Determine the [x, y] coordinate at the center of the cell enclosing the given text.  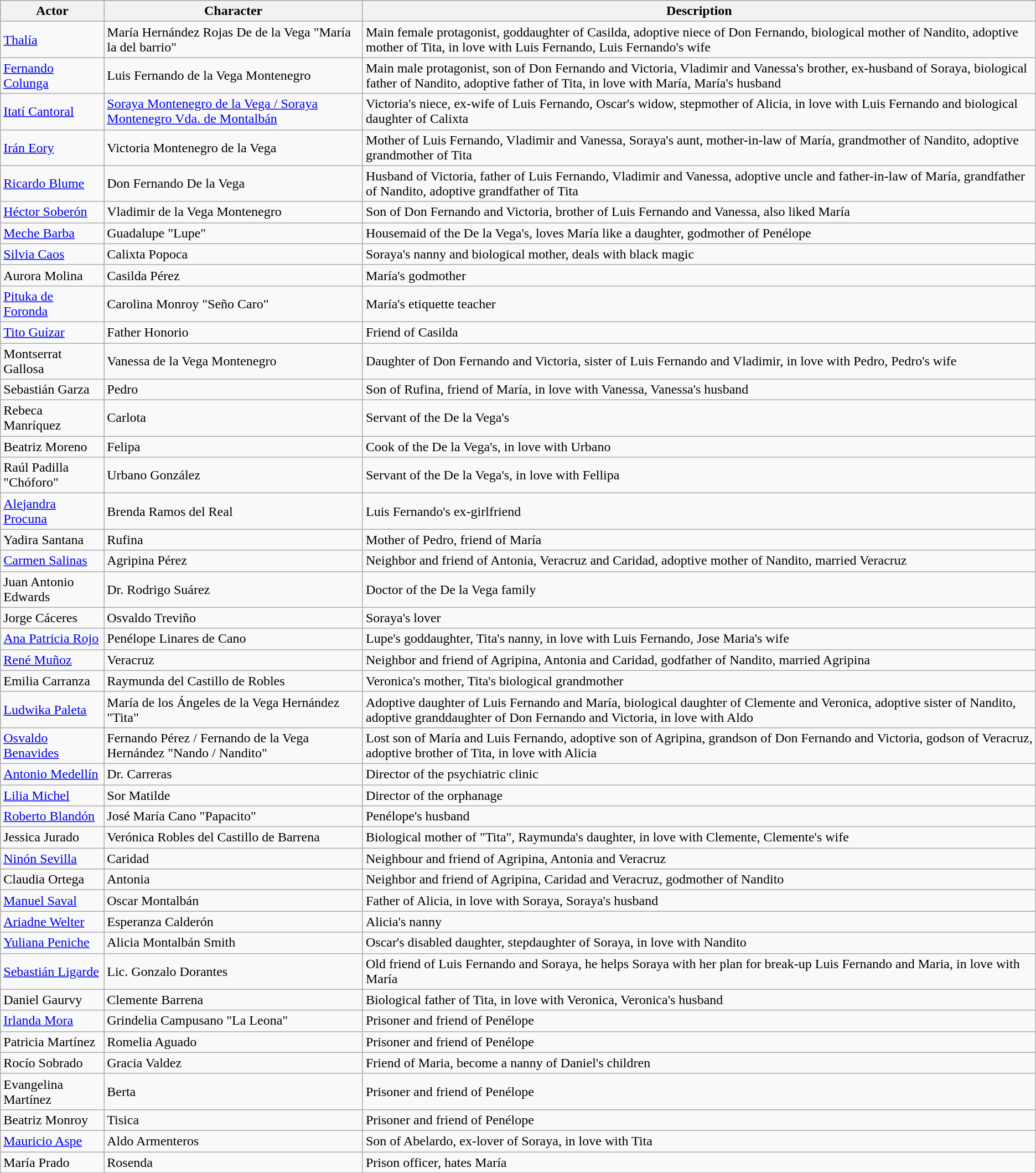
Actor [52, 11]
Luis Fernando's ex-girlfriend [699, 511]
Penélope's husband [699, 817]
Clemente Barrena [234, 1000]
Sebastián Garza [52, 390]
Servant of the De la Vega's [699, 418]
Description [699, 11]
Neighbor and friend of Antonia, Veracruz and Caridad, adoptive mother of Nandito, married Veracruz [699, 561]
Manuel Saval [52, 901]
Esperanza Calderón [234, 922]
Ana Patricia Rojo [52, 639]
Alicia's nanny [699, 922]
Soraya Montenegro de la Vega / Soraya Montenegro Vda. de Montalbán [234, 112]
Casilda Pérez [234, 275]
Grindelia Campusano "La Leona" [234, 1021]
Rosenda [234, 1162]
Father Honorio [234, 332]
Gracia Valdez [234, 1063]
Alejandra Procuna [52, 511]
Osvaldo Benavides [52, 745]
Evangelina Martínez [52, 1092]
Aldo Armenteros [234, 1141]
María's etiquette teacher [699, 303]
Rebeca Manríquez [52, 418]
Neighbour and friend of Agripina, Antonia and Veracruz [699, 859]
Dr. Carreras [234, 774]
Victoria's niece, ex-wife of Luis Fernando, Oscar's widow, stepmother of Alicia, in love with Luis Fernando and biological daughter of Calixta [699, 112]
Lilia Michel [52, 795]
Aurora Molina [52, 275]
Lic. Gonzalo Dorantes [234, 971]
Carmen Salinas [52, 561]
Son of Don Fernando and Victoria, brother of Luis Fernando and Vanessa, also liked María [699, 212]
Pedro [234, 390]
Character [234, 11]
Oscar Montalbán [234, 901]
Veracruz [234, 660]
Cook of the De la Vega's, in love with Urbano [699, 447]
Roberto Blandón [52, 817]
Ariadne Welter [52, 922]
Antonio Medellín [52, 774]
Irán Eory [52, 147]
Director of the psychiatric clinic [699, 774]
Jorge Cáceres [52, 618]
Yuliana Peniche [52, 943]
Don Fernando De la Vega [234, 184]
Rufina [234, 540]
Carlota [234, 418]
Father of Alicia, in love with Soraya, Soraya's husband [699, 901]
María's godmother [699, 275]
Juan Antonio Edwards [52, 589]
María de los Ángeles de la Vega Hernández "Tita" [234, 710]
Emilia Carranza [52, 681]
Biological mother of "Tita", Raymunda's daughter, in love with Clemente, Clemente's wife [699, 838]
Prison officer, hates María [699, 1162]
Daughter of Don Fernando and Victoria, sister of Luis Fernando and Vladimir, in love with Pedro, Pedro's wife [699, 361]
Calixta Popoca [234, 254]
Agripina Pérez [234, 561]
Verónica Robles del Castillo de Barrena [234, 838]
Ninón Sevilla [52, 859]
Daniel Gaurvy [52, 1000]
Antonia [234, 880]
Brenda Ramos del Real [234, 511]
Tito Guízar [52, 332]
Friend of Maria, become a nanny of Daniel's children [699, 1063]
Pituka de Foronda [52, 303]
Berta [234, 1092]
Guadalupe "Lupe" [234, 233]
Penélope Linares de Cano [234, 639]
Director of the orphanage [699, 795]
Son of Abelardo, ex-lover of Soraya, in love with Tita [699, 1141]
Sor Matilde [234, 795]
Thalía [52, 40]
Mother of Luis Fernando, Vladimir and Vanessa, Soraya's aunt, mother-in-law of María, grandmother of Nandito, adoptive grandmother of Tita [699, 147]
Servant of the De la Vega's, in love with Fellipa [699, 475]
Héctor Soberón [52, 212]
Romelia Aguado [234, 1042]
Felipa [234, 447]
René Muñoz [52, 660]
Sebastián Ligarde [52, 971]
Lupe's goddaughter, Tita's nanny, in love with Luis Fernando, Jose Maria's wife [699, 639]
Mother of Pedro, friend of María [699, 540]
Itatí Cantoral [52, 112]
Soraya's nanny and biological mother, deals with black magic [699, 254]
Dr. Rodrigo Suárez [234, 589]
Neighbor and friend of Agripina, Caridad and Veracruz, godmother of Nandito [699, 880]
Meche Barba [52, 233]
Biological father of Tita, in love with Veronica, Veronica's husband [699, 1000]
Soraya's lover [699, 618]
Luis Fernando de la Vega Montenegro [234, 75]
María Hernández Rojas De de la Vega "María la del barrio" [234, 40]
Irlanda Mora [52, 1021]
Neighbor and friend of Agripina, Antonia and Caridad, godfather of Nandito, married Agripina [699, 660]
Veronica's mother, Tita's biological grandmother [699, 681]
Silvia Caos [52, 254]
Beatriz Moreno [52, 447]
Rocío Sobrado [52, 1063]
Son of Rufina, friend of María, in love with Vanessa, Vanessa's husband [699, 390]
Vanessa de la Vega Montenegro [234, 361]
María Prado [52, 1162]
Housemaid of the De la Vega's, loves María like a daughter, godmother of Penélope [699, 233]
Urbano González [234, 475]
Ricardo Blume [52, 184]
Beatriz Monroy [52, 1120]
José María Cano "Papacito" [234, 817]
Friend of Casilda [699, 332]
Raúl Padilla "Chóforo" [52, 475]
Old friend of Luis Fernando and Soraya, he helps Soraya with her plan for break-up Luis Fernando and Maria, in love with María [699, 971]
Fernando Pérez / Fernando de la Vega Hernández "Nando / Nandito" [234, 745]
Osvaldo Treviño [234, 618]
Ludwika Paleta [52, 710]
Montserrat Gallosa [52, 361]
Mauricio Aspe [52, 1141]
Alicia Montalbán Smith [234, 943]
Jessica Jurado [52, 838]
Claudia Ortega [52, 880]
Caridad [234, 859]
Fernando Colunga [52, 75]
Tisica [234, 1120]
Vladimir de la Vega Montenegro [234, 212]
Patricia Martínez [52, 1042]
Victoria Montenegro de la Vega [234, 147]
Raymunda del Castillo de Robles [234, 681]
Doctor of the De la Vega family [699, 589]
Yadira Santana [52, 540]
Oscar's disabled daughter, stepdaughter of Soraya, in love with Nandito [699, 943]
Carolina Monroy "Seño Caro" [234, 303]
